From the cell containing the given text, extract its center point as [X, Y] coordinate. 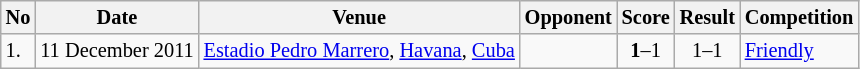
Estadio Pedro Marrero, Havana, Cuba [360, 51]
Competition [799, 17]
1. [18, 51]
Score [646, 17]
Venue [360, 17]
Opponent [568, 17]
No [18, 17]
Friendly [799, 51]
11 December 2011 [116, 51]
Result [708, 17]
Date [116, 17]
